Capture the cell that displays the provided text and extract its [X, Y] central coordinate. 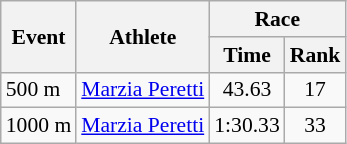
Athlete [142, 36]
Time [246, 55]
500 m [38, 90]
17 [316, 90]
Event [38, 36]
1:30.33 [246, 126]
Race [277, 19]
43.63 [246, 90]
Rank [316, 55]
33 [316, 126]
1000 m [38, 126]
